Return the (x, y) coordinate for the center point of the cell that contains the specified text.  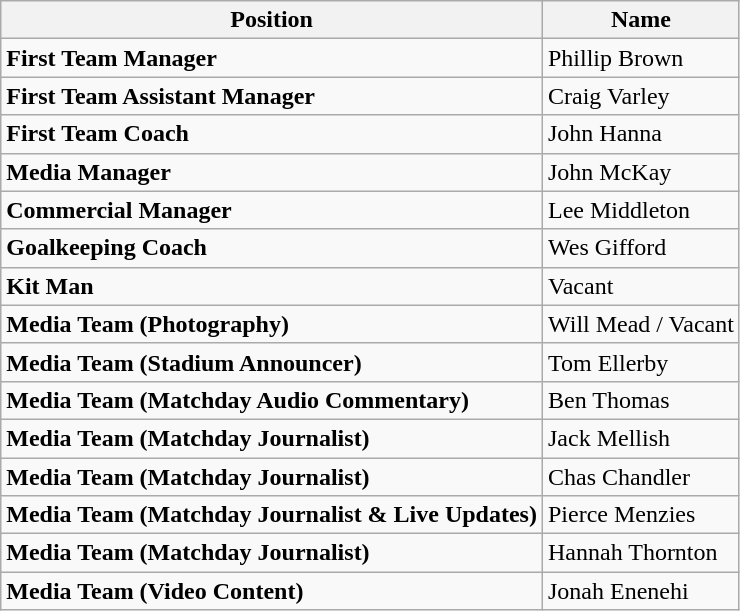
Media Team (Matchday Journalist & Live Updates) (272, 515)
Wes Gifford (640, 248)
First Team Assistant Manager (272, 96)
Media Team (Photography) (272, 324)
Craig Varley (640, 96)
Will Mead / Vacant (640, 324)
Position (272, 20)
Name (640, 20)
John Hanna (640, 134)
Media Team (Matchday Audio Commentary) (272, 400)
John McKay (640, 172)
Media Team (Stadium Announcer) (272, 362)
Hannah Thornton (640, 553)
Jack Mellish (640, 438)
First Team Coach (272, 134)
Goalkeeping Coach (272, 248)
Phillip Brown (640, 58)
Pierce Menzies (640, 515)
Tom Ellerby (640, 362)
Media Team (Video Content) (272, 591)
Lee Middleton (640, 210)
Chas Chandler (640, 477)
Vacant (640, 286)
Media Manager (272, 172)
Ben Thomas (640, 400)
Commercial Manager (272, 210)
Jonah Enenehi (640, 591)
First Team Manager (272, 58)
Kit Man (272, 286)
